Output the (x, y) coordinate of the center of the cell containing the given text.  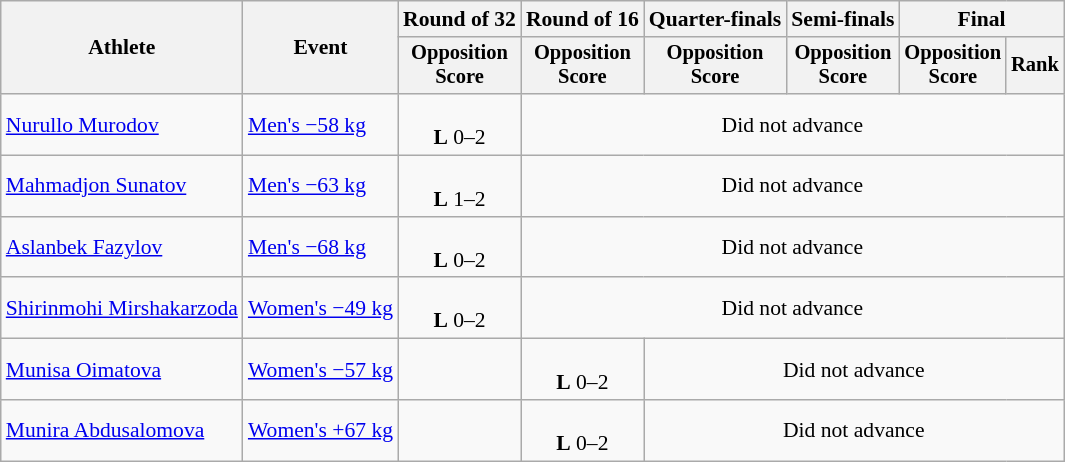
Men's −63 kg (320, 186)
Women's +67 kg (320, 430)
Shirinmohi Mirshakarzoda (122, 308)
Quarter-finals (715, 19)
L 1–2 (460, 186)
Munira Abdusalomova (122, 430)
Rank (1035, 66)
Aslanbek Fazylov (122, 248)
Semi-finals (842, 19)
Event (320, 48)
Women's −57 kg (320, 370)
Men's −58 kg (320, 124)
Final (982, 19)
Mahmadjon Sunatov (122, 186)
Women's −49 kg (320, 308)
Munisa Oimatova (122, 370)
Round of 32 (460, 19)
Round of 16 (582, 19)
Nurullo Murodov (122, 124)
Athlete (122, 48)
Men's −68 kg (320, 248)
